Find where the given text appears and provide that cell's center as (x, y) coordinate. 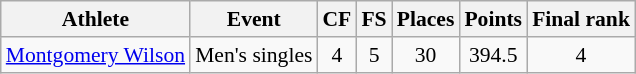
CF (336, 19)
Places (426, 19)
Event (254, 19)
FS (374, 19)
Men's singles (254, 55)
Athlete (96, 19)
Points (493, 19)
30 (426, 55)
Montgomery Wilson (96, 55)
394.5 (493, 55)
Final rank (581, 19)
5 (374, 55)
